Determine the (x, y) coordinate at the center of the cell enclosing the given text.  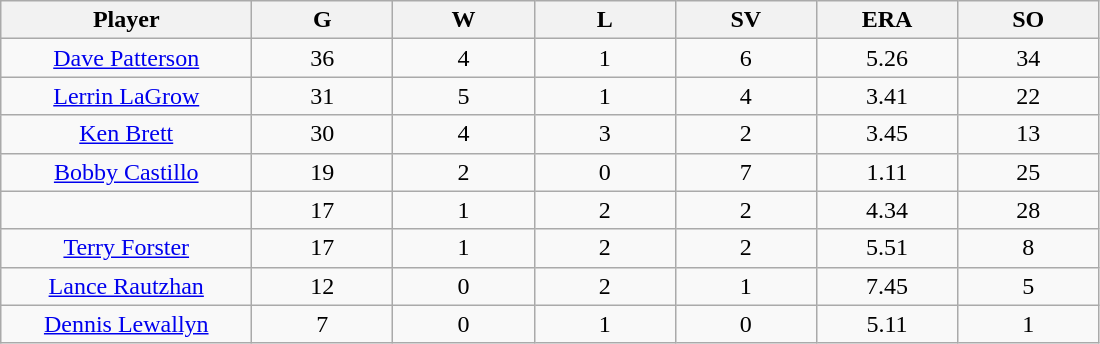
19 (322, 172)
3.41 (886, 96)
5.51 (886, 248)
Dave Patterson (126, 58)
G (322, 20)
5.26 (886, 58)
SV (746, 20)
Ken Brett (126, 134)
7.45 (886, 286)
25 (1028, 172)
ERA (886, 20)
Dennis Lewallyn (126, 324)
3 (604, 134)
SO (1028, 20)
Lerrin LaGrow (126, 96)
36 (322, 58)
6 (746, 58)
Player (126, 20)
3.45 (886, 134)
Terry Forster (126, 248)
W (464, 20)
30 (322, 134)
22 (1028, 96)
L (604, 20)
8 (1028, 248)
Bobby Castillo (126, 172)
31 (322, 96)
34 (1028, 58)
4.34 (886, 210)
28 (1028, 210)
1.11 (886, 172)
12 (322, 286)
Lance Rautzhan (126, 286)
13 (1028, 134)
5.11 (886, 324)
